Capture the cell that displays the provided text and extract its (x, y) central coordinate. 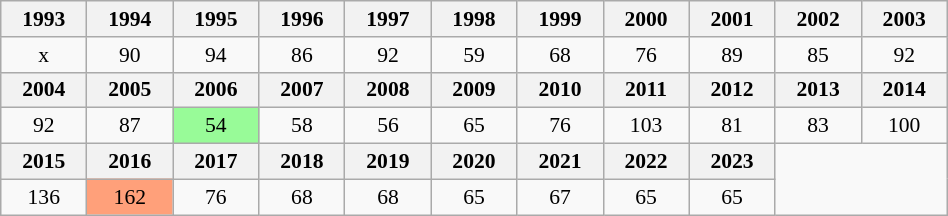
2019 (388, 162)
2006 (216, 90)
2005 (130, 90)
2004 (44, 90)
67 (560, 197)
x (44, 55)
86 (302, 55)
1999 (560, 19)
2022 (646, 162)
1996 (302, 19)
2012 (732, 90)
2003 (904, 19)
1993 (44, 19)
2017 (216, 162)
2002 (818, 19)
2020 (474, 162)
94 (216, 55)
1998 (474, 19)
58 (302, 126)
1997 (388, 19)
1994 (130, 19)
2023 (732, 162)
87 (130, 126)
59 (474, 55)
2010 (560, 90)
2009 (474, 90)
56 (388, 126)
2011 (646, 90)
2018 (302, 162)
83 (818, 126)
2014 (904, 90)
2016 (130, 162)
89 (732, 55)
85 (818, 55)
136 (44, 197)
2000 (646, 19)
81 (732, 126)
2008 (388, 90)
2021 (560, 162)
162 (130, 197)
2001 (732, 19)
2015 (44, 162)
2013 (818, 90)
2007 (302, 90)
103 (646, 126)
54 (216, 126)
90 (130, 55)
1995 (216, 19)
100 (904, 126)
